Locate the cell with the specified text and output its (x, y) center coordinate. 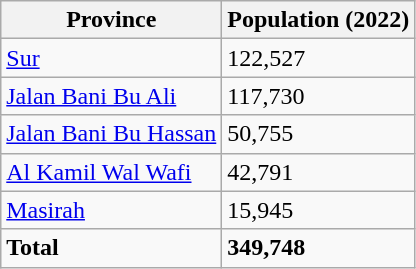
349,748 (318, 248)
50,755 (318, 134)
122,527 (318, 58)
42,791 (318, 172)
Sur (112, 58)
Population (2022) (318, 20)
15,945 (318, 210)
Jalan Bani Bu Hassan (112, 134)
Masirah (112, 210)
117,730 (318, 96)
Al Kamil Wal Wafi (112, 172)
Total (112, 248)
Province (112, 20)
Jalan Bani Bu Ali (112, 96)
